Locate the cell with the specified text and output its [x, y] center coordinate. 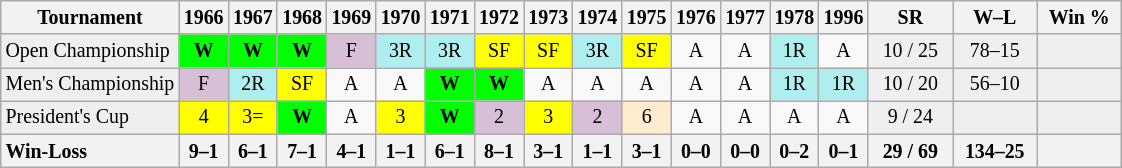
8–1 [498, 152]
1972 [498, 18]
56–10 [995, 84]
9–1 [204, 152]
29 / 69 [910, 152]
1969 [352, 18]
Win-Loss [90, 152]
1975 [646, 18]
0–2 [794, 152]
President's Cup [90, 118]
3= [252, 118]
1977 [744, 18]
1971 [450, 18]
10 / 20 [910, 84]
78–15 [995, 50]
1974 [598, 18]
Men's Championship [90, 84]
Win % [1079, 18]
W–L [995, 18]
1967 [252, 18]
10 / 25 [910, 50]
1976 [696, 18]
Open Championship [90, 50]
6 [646, 118]
4–1 [352, 152]
0–1 [844, 152]
9 / 24 [910, 118]
1966 [204, 18]
Tournament [90, 18]
1978 [794, 18]
1996 [844, 18]
1968 [302, 18]
1973 [548, 18]
1970 [400, 18]
7–1 [302, 152]
2R [252, 84]
SR [910, 18]
4 [204, 118]
134–25 [995, 152]
